For the text-containing cell, return its midpoint in [X, Y] coordinate format. 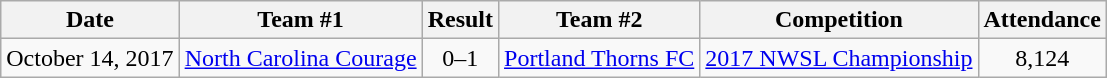
0–1 [460, 58]
8,124 [1042, 58]
Competition [839, 20]
North Carolina Courage [300, 58]
Portland Thorns FC [600, 58]
Team #2 [600, 20]
Team #1 [300, 20]
Date [90, 20]
Result [460, 20]
Attendance [1042, 20]
October 14, 2017 [90, 58]
2017 NWSL Championship [839, 58]
